Scan for the cell matching the given text and deliver its (x, y) coordinate at center. 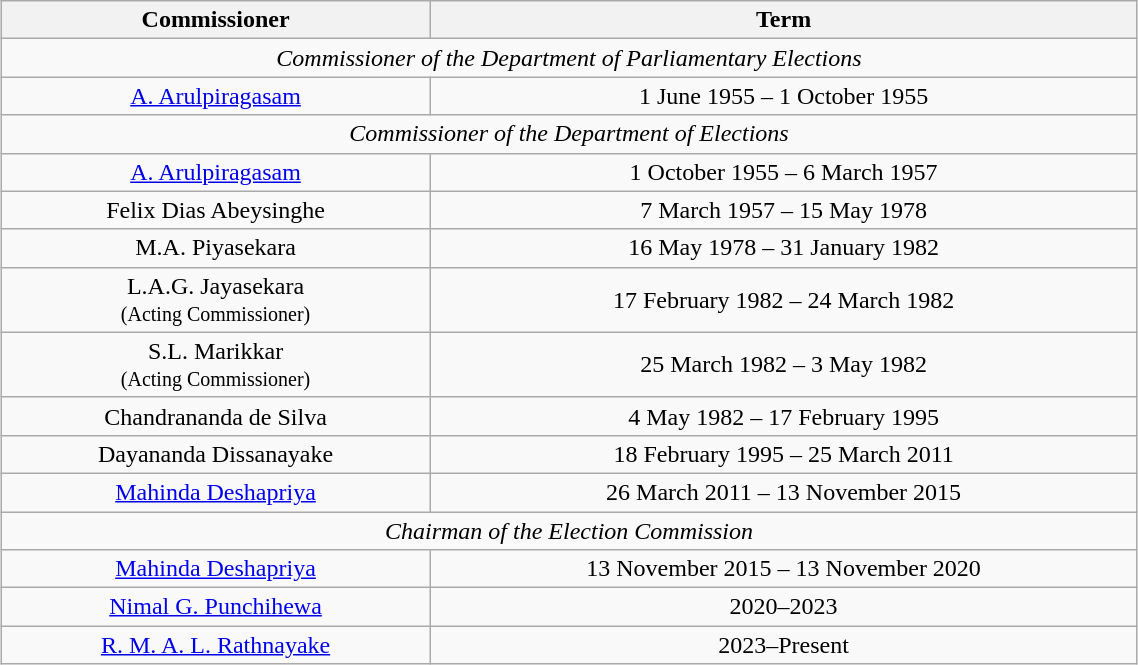
1 October 1955 – 6 March 1957 (784, 172)
Nimal G. Punchihewa (216, 607)
16 May 1978 – 31 January 1982 (784, 248)
L.A.G. Jayasekara (Acting Commissioner) (216, 300)
M.A. Piyasekara (216, 248)
Felix Dias Abeysinghe (216, 210)
Chairman of the Election Commission (569, 531)
4 May 1982 – 17 February 1995 (784, 416)
Dayananda Dissanayake (216, 454)
18 February 1995 – 25 March 2011 (784, 454)
2020–2023 (784, 607)
Chandrananda de Silva (216, 416)
13 November 2015 – 13 November 2020 (784, 569)
Term (784, 20)
Commissioner of the Department of Elections (569, 134)
Commissioner of the Department of Parliamentary Elections (569, 58)
26 March 2011 – 13 November 2015 (784, 492)
25 March 1982 – 3 May 1982 (784, 364)
17 February 1982 – 24 March 1982 (784, 300)
7 March 1957 – 15 May 1978 (784, 210)
Commissioner (216, 20)
2023–Present (784, 645)
S.L. Marikkar (Acting Commissioner) (216, 364)
1 June 1955 – 1 October 1955 (784, 96)
R. M. A. L. Rathnayake (216, 645)
